Pinpoint the cell where the given text exists, returning its [X, Y] midpoint coordinate. 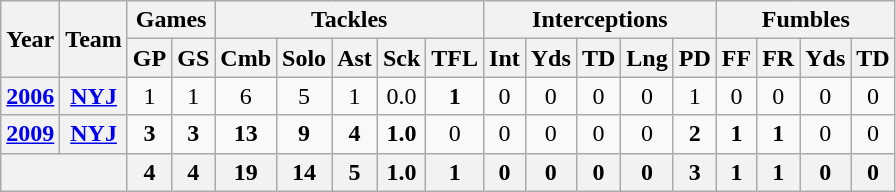
TFL [455, 58]
Solo [304, 58]
Sck [401, 58]
2006 [30, 96]
2 [694, 134]
0.0 [401, 96]
Tackles [350, 20]
Year [30, 39]
PD [694, 58]
Ast [355, 58]
Interceptions [600, 20]
9 [304, 134]
Team [94, 39]
13 [246, 134]
FF [736, 58]
FR [778, 58]
Games [170, 20]
6 [246, 96]
GP [149, 58]
19 [246, 172]
Int [505, 58]
GS [194, 58]
Fumbles [806, 20]
14 [304, 172]
Cmb [246, 58]
Lng [647, 58]
2009 [30, 134]
